Determine the (X, Y) coordinate at the center of the cell enclosing the given text.  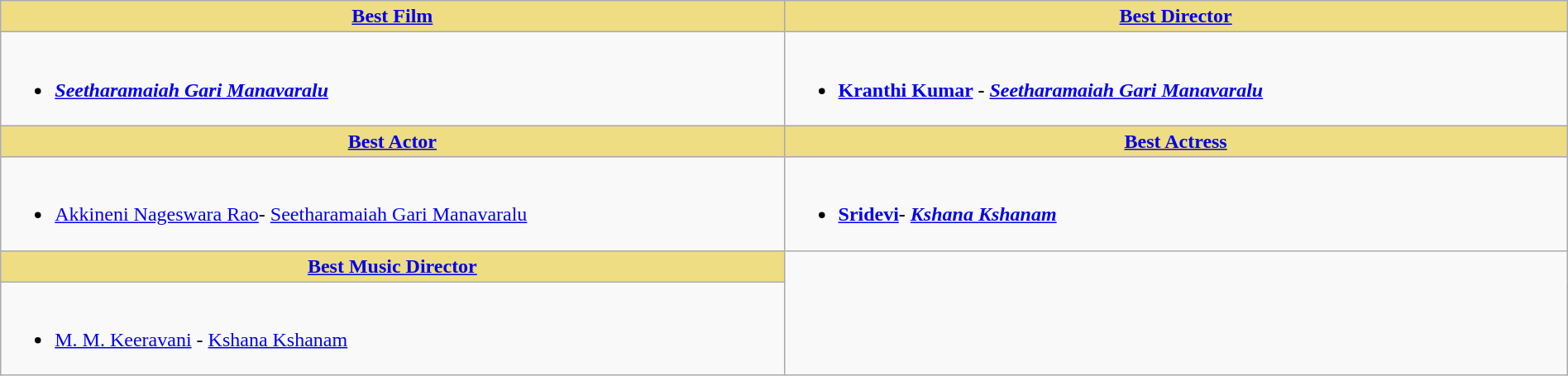
Kranthi Kumar - Seetharamaiah Gari Manavaralu (1176, 79)
Seetharamaiah Gari Manavaralu (392, 79)
M. M. Keeravani - Kshana Kshanam (392, 329)
Best Director (1176, 17)
Best Actor (392, 141)
Best Music Director (392, 266)
Akkineni Nageswara Rao- Seetharamaiah Gari Manavaralu (392, 203)
Best Film (392, 17)
Best Actress (1176, 141)
Sridevi- Kshana Kshanam (1176, 203)
